Locate the cell with the specified text and output its (x, y) center coordinate. 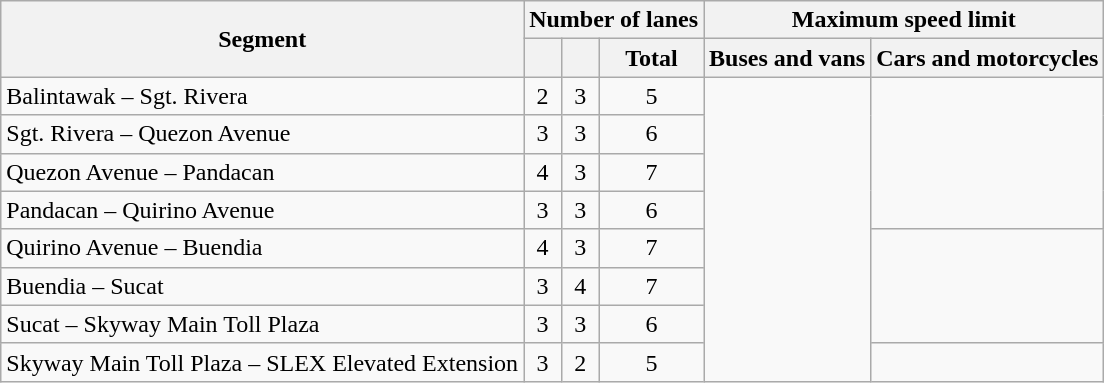
Pandacan – Quirino Avenue (262, 210)
Maximum speed limit (904, 20)
Skyway Main Toll Plaza – SLEX Elevated Extension (262, 362)
Quezon Avenue – Pandacan (262, 172)
Balintawak – Sgt. Rivera (262, 96)
Total (651, 58)
Sgt. Rivera – Quezon Avenue (262, 134)
Segment (262, 39)
Number of lanes (614, 20)
Quirino Avenue – Buendia (262, 248)
Buendia – Sucat (262, 286)
Buses and vans (788, 58)
Sucat – Skyway Main Toll Plaza (262, 324)
Cars and motorcycles (988, 58)
